Pinpoint the cell where the given text exists, returning its (X, Y) midpoint coordinate. 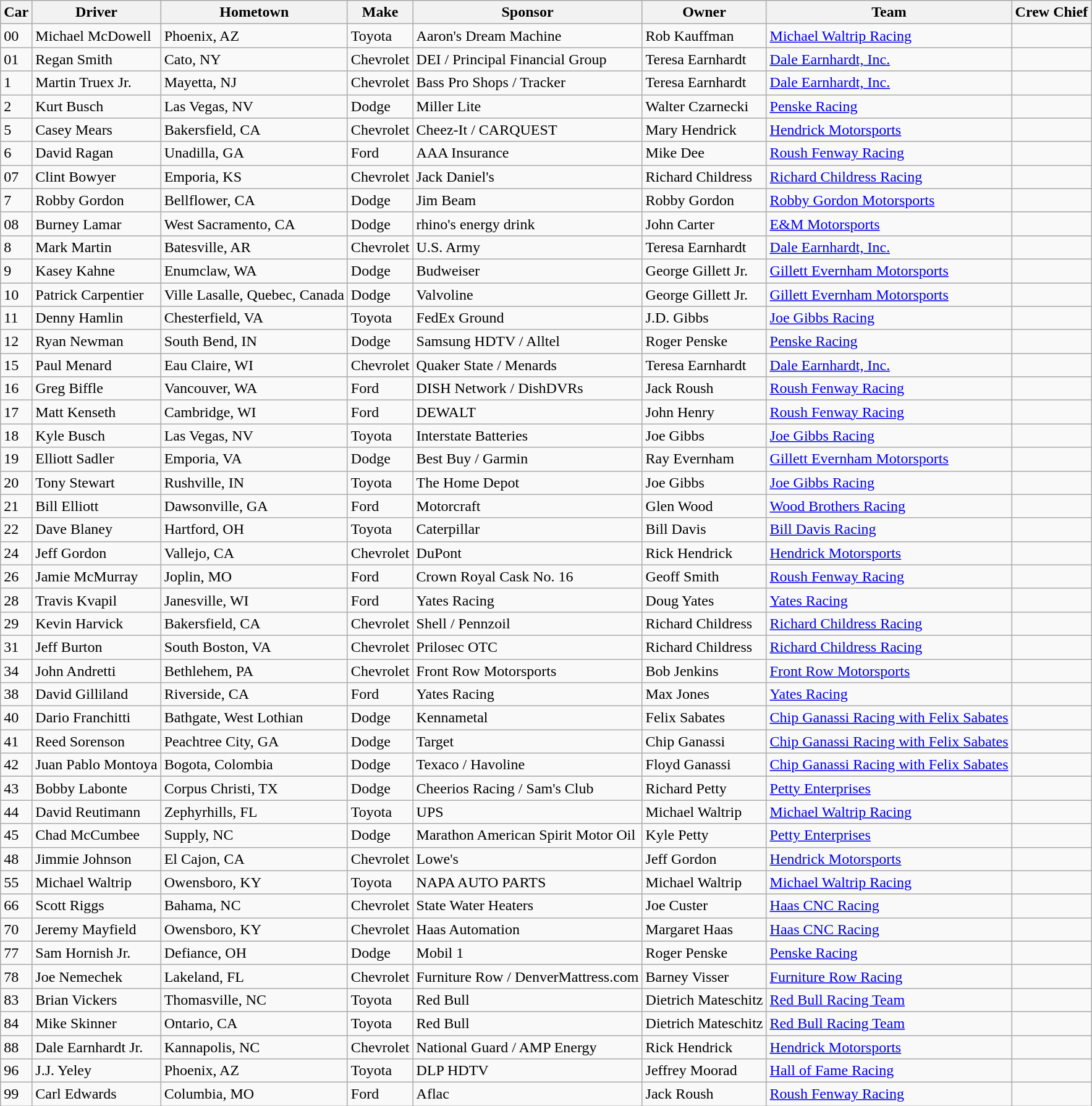
20 (16, 483)
Columbia, MO (254, 1094)
Richard Petty (705, 788)
Felix Sabates (705, 718)
Samsung HDTV / Alltel (528, 342)
08 (16, 224)
Kevin Harvick (96, 623)
Hall of Fame Racing (889, 1071)
48 (16, 859)
Chesterfield, VA (254, 318)
Mike Skinner (96, 1023)
38 (16, 694)
Corpus Christi, TX (254, 788)
Shell / Pennzoil (528, 623)
Greg Biffle (96, 389)
Emporia, VA (254, 459)
Cheez-It / CARQUEST (528, 130)
Bethlehem, PA (254, 670)
Lowe's (528, 859)
Burney Lamar (96, 224)
J.D. Gibbs (705, 318)
Dave Blaney (96, 530)
Bob Jenkins (705, 670)
Chip Ganassi (705, 741)
88 (16, 1047)
DLP HDTV (528, 1071)
1 (16, 83)
40 (16, 718)
Joe Nemechek (96, 976)
2 (16, 106)
El Cajon, CA (254, 859)
Ray Evernham (705, 459)
NAPA AUTO PARTS (528, 882)
DuPont (528, 553)
Bahama, NC (254, 906)
Mike Dee (705, 153)
Prilosec OTC (528, 647)
Elliott Sadler (96, 459)
Mary Hendrick (705, 130)
Joplin, MO (254, 576)
J.J. Yeley (96, 1071)
00 (16, 36)
96 (16, 1071)
Kennametal (528, 718)
DEWALT (528, 412)
11 (16, 318)
Dale Earnhardt Jr. (96, 1047)
Zephyrhills, FL (254, 812)
Bill Elliott (96, 506)
55 (16, 882)
Jimmie Johnson (96, 859)
Enumclaw, WA (254, 271)
10 (16, 295)
Denny Hamlin (96, 318)
5 (16, 130)
8 (16, 247)
84 (16, 1023)
Wood Brothers Racing (889, 506)
Travis Kvapil (96, 600)
66 (16, 906)
Haas Automation (528, 929)
Clint Bowyer (96, 177)
Crew Chief (1052, 12)
Brian Vickers (96, 1000)
Barney Visser (705, 976)
Bill Davis Racing (889, 530)
31 (16, 647)
David Gilliland (96, 694)
Max Jones (705, 694)
rhino's energy drink (528, 224)
Texaco / Havoline (528, 765)
Joe Custer (705, 906)
Martin Truex Jr. (96, 83)
DEI / Principal Financial Group (528, 59)
01 (16, 59)
Mark Martin (96, 247)
Mobil 1 (528, 953)
83 (16, 1000)
Ryan Newman (96, 342)
Cambridge, WI (254, 412)
Mayetta, NJ (254, 83)
Cato, NY (254, 59)
Peachtree City, GA (254, 741)
19 (16, 459)
Kurt Busch (96, 106)
Jamie McMurray (96, 576)
26 (16, 576)
DISH Network / DishDVRs (528, 389)
Carl Edwards (96, 1094)
22 (16, 530)
Hometown (254, 12)
Chad McCumbee (96, 835)
Geoff Smith (705, 576)
Dawsonville, GA (254, 506)
70 (16, 929)
Bass Pro Shops / Tracker (528, 83)
21 (16, 506)
David Reutimann (96, 812)
FedEx Ground (528, 318)
Caterpillar (528, 530)
U.S. Army (528, 247)
Car (16, 12)
Robby Gordon Motorsports (889, 200)
Matt Kenseth (96, 412)
Riverside, CA (254, 694)
Furniture Row Racing (889, 976)
Bathgate, West Lothian (254, 718)
Floyd Ganassi (705, 765)
Juan Pablo Montoya (96, 765)
Bogota, Colombia (254, 765)
John Andretti (96, 670)
David Ragan (96, 153)
Regan Smith (96, 59)
Bobby Labonte (96, 788)
Furniture Row / DenverMattress.com (528, 976)
Crown Royal Cask No. 16 (528, 576)
Walter Czarnecki (705, 106)
E&M Motorsports (889, 224)
78 (16, 976)
7 (16, 200)
Reed Sorenson (96, 741)
Margaret Haas (705, 929)
Rushville, IN (254, 483)
The Home Depot (528, 483)
Hartford, OH (254, 530)
Jack Daniel's (528, 177)
Patrick Carpentier (96, 295)
Casey Mears (96, 130)
Team (889, 12)
Jim Beam (528, 200)
41 (16, 741)
Owner (705, 12)
Aaron's Dream Machine (528, 36)
Marathon American Spirit Motor Oil (528, 835)
Ville Lasalle, Quebec, Canada (254, 295)
Cheerios Racing / Sam's Club (528, 788)
Defiance, OH (254, 953)
Sam Hornish Jr. (96, 953)
Janesville, WI (254, 600)
Ontario, CA (254, 1023)
Kyle Busch (96, 436)
South Bend, IN (254, 342)
Bill Davis (705, 530)
Thomasville, NC (254, 1000)
Target (528, 741)
State Water Heaters (528, 906)
12 (16, 342)
Vancouver, WA (254, 389)
Jeff Burton (96, 647)
Quaker State / Menards (528, 365)
Valvoline (528, 295)
Rob Kauffman (705, 36)
John Henry (705, 412)
Jeffrey Moorad (705, 1071)
15 (16, 365)
6 (16, 153)
43 (16, 788)
Doug Yates (705, 600)
Vallejo, CA (254, 553)
John Carter (705, 224)
Kasey Kahne (96, 271)
Jeremy Mayfield (96, 929)
National Guard / AMP Energy (528, 1047)
Lakeland, FL (254, 976)
Make (380, 12)
44 (16, 812)
Aflac (528, 1094)
Emporia, KS (254, 177)
Budweiser (528, 271)
Driver (96, 12)
34 (16, 670)
45 (16, 835)
18 (16, 436)
17 (16, 412)
Dario Franchitti (96, 718)
42 (16, 765)
Interstate Batteries (528, 436)
16 (16, 389)
Supply, NC (254, 835)
Kyle Petty (705, 835)
28 (16, 600)
Glen Wood (705, 506)
Best Buy / Garmin (528, 459)
Miller Lite (528, 106)
99 (16, 1094)
07 (16, 177)
Bellflower, CA (254, 200)
Paul Menard (96, 365)
Tony Stewart (96, 483)
Eau Claire, WI (254, 365)
Kannapolis, NC (254, 1047)
24 (16, 553)
South Boston, VA (254, 647)
Sponsor (528, 12)
Batesville, AR (254, 247)
Michael McDowell (96, 36)
77 (16, 953)
Motorcraft (528, 506)
West Sacramento, CA (254, 224)
Scott Riggs (96, 906)
AAA Insurance (528, 153)
29 (16, 623)
9 (16, 271)
Unadilla, GA (254, 153)
UPS (528, 812)
